Find where the given text appears and provide that cell's center as (x, y) coordinate. 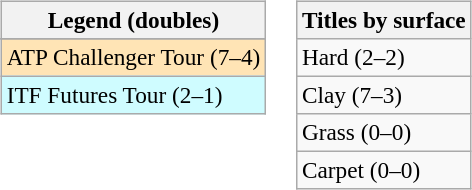
ITF Futures Tour (2–1) (133, 95)
Hard (2–2) (384, 57)
Grass (0–0) (384, 133)
Legend (doubles) (133, 20)
ATP Challenger Tour (7–4) (133, 57)
Clay (7–3) (384, 95)
Carpet (0–0) (384, 171)
Titles by surface (384, 20)
